Extract the [X, Y] coordinate from the center of the cell holding the provided text.  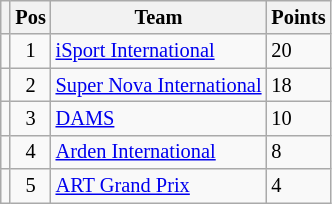
Team [159, 17]
1 [30, 51]
8 [298, 152]
iSport International [159, 51]
ART Grand Prix [159, 186]
20 [298, 51]
2 [30, 85]
10 [298, 118]
Pos [30, 17]
18 [298, 85]
5 [30, 186]
DAMS [159, 118]
3 [30, 118]
Arden International [159, 152]
Super Nova International [159, 85]
Points [298, 17]
